Scan for the cell matching the given text and deliver its [x, y] coordinate at center. 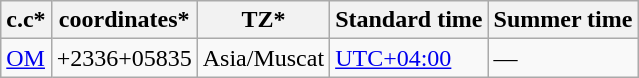
TZ* [263, 20]
OM [26, 58]
+2336+05835 [124, 58]
UTC+04:00 [409, 58]
Asia/Muscat [263, 58]
coordinates* [124, 20]
Standard time [409, 20]
c.c* [26, 20]
Summer time [563, 20]
— [563, 58]
